Detect which cell encompasses the target text, then output its (X, Y) center coordinate. 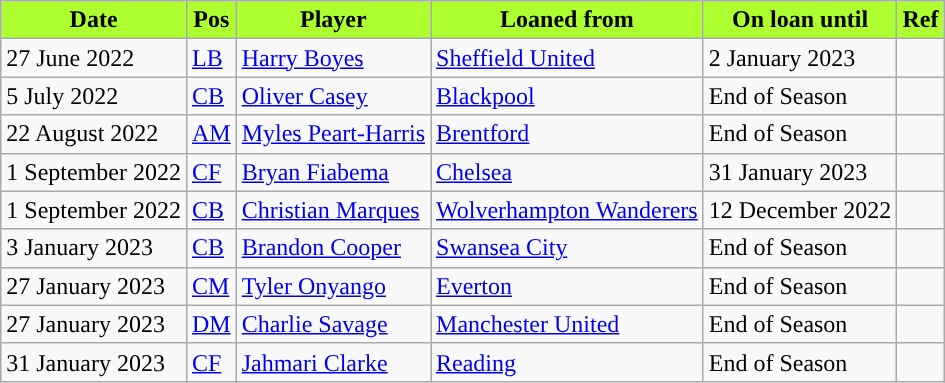
Everton (568, 286)
LB (211, 58)
Reading (568, 362)
AM (211, 134)
CM (211, 286)
Pos (211, 20)
Harry Boyes (333, 58)
Sheffield United (568, 58)
On loan until (800, 20)
2 January 2023 (800, 58)
Manchester United (568, 324)
Ref (920, 20)
Brentford (568, 134)
12 December 2022 (800, 210)
Date (94, 20)
Bryan Fiabema (333, 172)
22 August 2022 (94, 134)
DM (211, 324)
Myles Peart-Harris (333, 134)
Swansea City (568, 248)
5 July 2022 (94, 96)
Player (333, 20)
Jahmari Clarke (333, 362)
Christian Marques (333, 210)
Oliver Casey (333, 96)
Charlie Savage (333, 324)
Loaned from (568, 20)
Brandon Cooper (333, 248)
Tyler Onyango (333, 286)
Blackpool (568, 96)
27 June 2022 (94, 58)
Chelsea (568, 172)
3 January 2023 (94, 248)
Wolverhampton Wanderers (568, 210)
